From the cell containing the given text, extract its center point as [X, Y] coordinate. 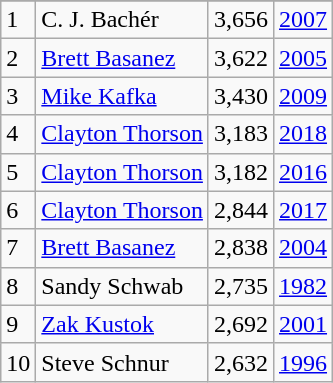
Mike Kafka [122, 96]
9 [18, 324]
2,632 [240, 362]
2016 [302, 172]
6 [18, 210]
7 [18, 248]
2009 [302, 96]
Sandy Schwab [122, 286]
2 [18, 58]
3 [18, 96]
2005 [302, 58]
2018 [302, 134]
2,844 [240, 210]
2004 [302, 248]
2,735 [240, 286]
Steve Schnur [122, 362]
1982 [302, 286]
2,692 [240, 324]
3,622 [240, 58]
C. J. Bachér [122, 20]
8 [18, 286]
1 [18, 20]
2007 [302, 20]
4 [18, 134]
3,656 [240, 20]
2001 [302, 324]
3,183 [240, 134]
2,838 [240, 248]
3,182 [240, 172]
10 [18, 362]
3,430 [240, 96]
5 [18, 172]
2017 [302, 210]
1996 [302, 362]
Zak Kustok [122, 324]
